Return the [x, y] coordinate for the center point of the cell that contains the specified text.  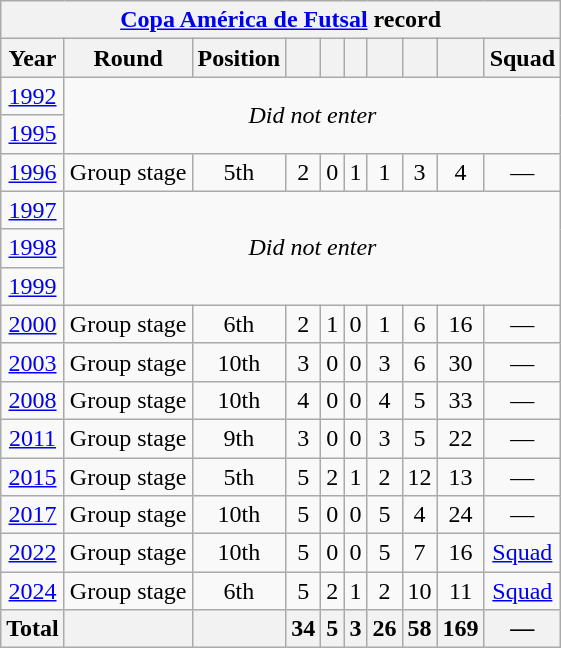
24 [460, 515]
2022 [33, 553]
1998 [33, 248]
Year [33, 58]
1992 [33, 96]
2000 [33, 324]
Position [239, 58]
22 [460, 438]
Round [128, 58]
33 [460, 400]
1997 [33, 210]
1995 [33, 134]
11 [460, 591]
2011 [33, 438]
34 [304, 629]
2003 [33, 362]
Copa América de Futsal record [281, 20]
2015 [33, 477]
12 [420, 477]
2017 [33, 515]
2008 [33, 400]
30 [460, 362]
169 [460, 629]
10 [420, 591]
13 [460, 477]
58 [420, 629]
2024 [33, 591]
Total [33, 629]
9th [239, 438]
7 [420, 553]
1996 [33, 172]
1999 [33, 286]
26 [384, 629]
